Pinpoint the cell where the given text exists, returning its (x, y) midpoint coordinate. 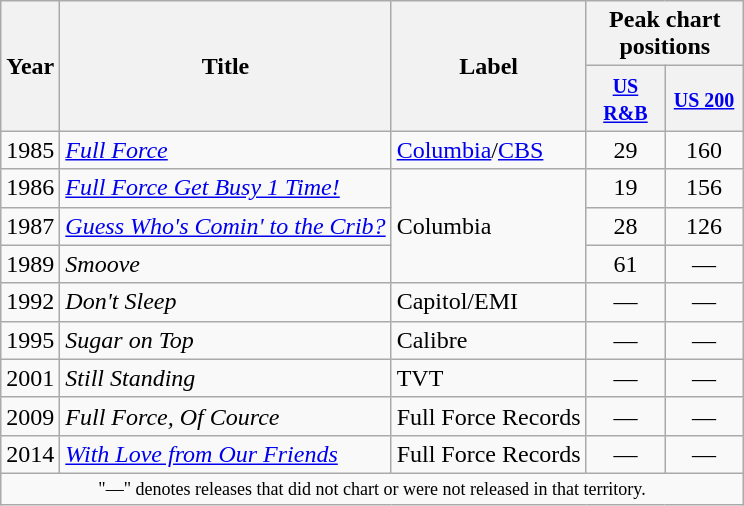
160 (704, 150)
Smoove (226, 264)
1995 (30, 340)
Full Force (226, 150)
2001 (30, 378)
61 (626, 264)
With Love from Our Friends (226, 454)
1986 (30, 188)
Peak chart positions (664, 34)
2009 (30, 416)
Full Force, Of Cource (226, 416)
29 (626, 150)
Columbia/CBS (488, 150)
US 200 (704, 98)
19 (626, 188)
Capitol/EMI (488, 302)
Calibre (488, 340)
Year (30, 66)
Still Standing (226, 378)
Sugar on Top (226, 340)
1985 (30, 150)
Label (488, 66)
1987 (30, 226)
28 (626, 226)
1989 (30, 264)
"—" denotes releases that did not chart or were not released in that territory. (372, 488)
Title (226, 66)
Guess Who's Comin' to the Crib? (226, 226)
Full Force Get Busy 1 Time! (226, 188)
156 (704, 188)
1992 (30, 302)
2014 (30, 454)
TVT (488, 378)
Don't Sleep (226, 302)
Columbia (488, 226)
US R&B (626, 98)
126 (704, 226)
